Provide the (X, Y) coordinate of the cell's center where the given text is located.  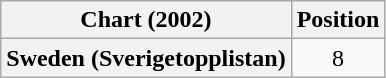
Chart (2002) (146, 20)
Position (338, 20)
Sweden (Sverigetopplistan) (146, 58)
8 (338, 58)
